Return [x, y] of the center of cell containing provided text 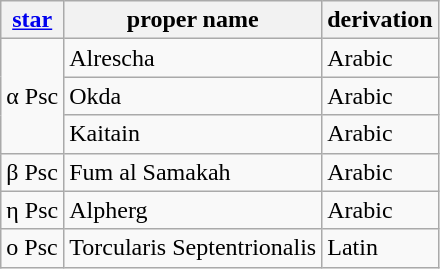
Kaitain [193, 134]
Alpherg [193, 210]
proper name [193, 20]
Okda [193, 96]
η Psc [32, 210]
β Psc [32, 172]
Alrescha [193, 58]
ο Psc [32, 248]
star [32, 20]
Torcularis Septentrionalis [193, 248]
α Psc [32, 96]
derivation [380, 20]
Fum al Samakah [193, 172]
Latin [380, 248]
